Scan for the cell matching the given text and deliver its [x, y] coordinate at center. 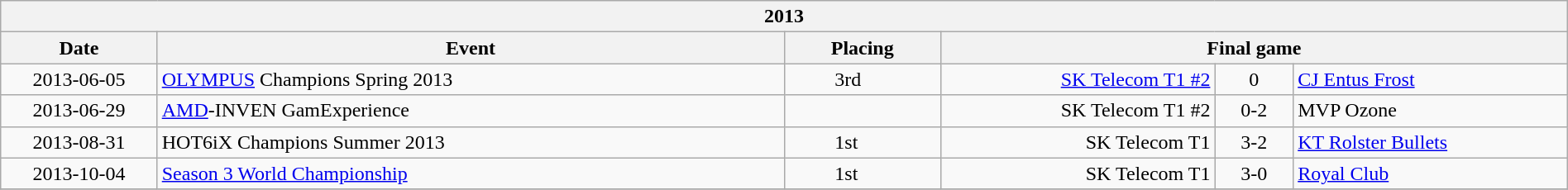
HOT6iX Champions Summer 2013 [471, 142]
2013 [784, 17]
3-0 [1254, 173]
3rd [862, 79]
Final game [1254, 48]
Season 3 World Championship [471, 173]
0 [1254, 79]
Placing [862, 48]
2013-06-29 [79, 111]
Royal Club [1431, 173]
2013-06-05 [79, 79]
3-2 [1254, 142]
0-2 [1254, 111]
2013-10-04 [79, 173]
OLYMPUS Champions Spring 2013 [471, 79]
Date [79, 48]
AMD-INVEN GamExperience [471, 111]
2013-08-31 [79, 142]
KT Rolster Bullets [1431, 142]
Event [471, 48]
CJ Entus Frost [1431, 79]
MVP Ozone [1431, 111]
